Capture the cell that displays the provided text and extract its (x, y) central coordinate. 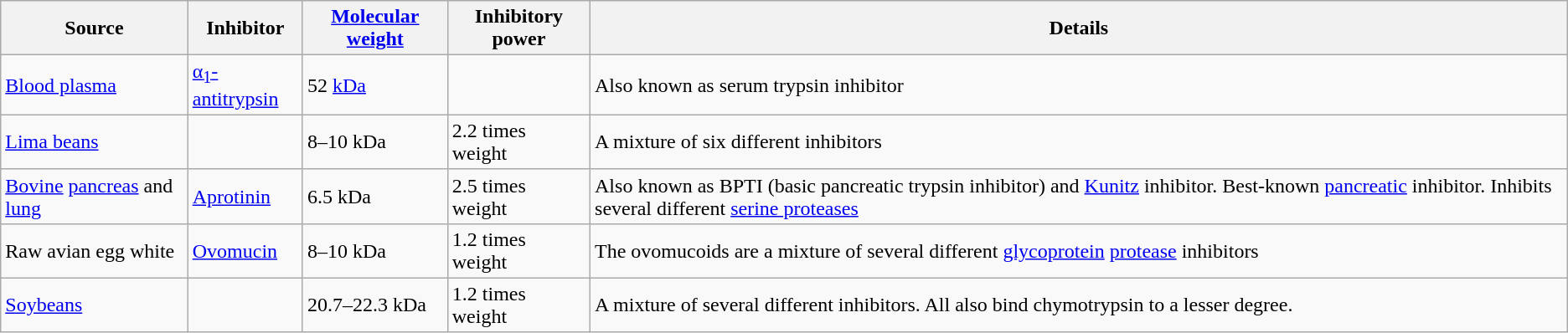
Aprotinin (245, 196)
Soybeans (94, 305)
The ovomucoids are a mixture of several different glycoprotein protease inhibitors (1079, 251)
2.5 times weight (518, 196)
A mixture of six different inhibitors (1079, 142)
Inhibitor (245, 28)
6.5 kDa (375, 196)
Bovine pancreas and lung (94, 196)
Also known as serum trypsin inhibitor (1079, 85)
A mixture of several different inhibitors. All also bind chymotrypsin to a lesser degree. (1079, 305)
20.7–22.3 kDa (375, 305)
Source (94, 28)
Details (1079, 28)
52 kDa (375, 85)
Lima beans (94, 142)
α1-antitrypsin (245, 85)
Inhibitory power (518, 28)
Molecular weight (375, 28)
Raw avian egg white (94, 251)
Blood plasma (94, 85)
2.2 times weight (518, 142)
Ovomucin (245, 251)
